For the text-containing cell, return its midpoint in [x, y] coordinate format. 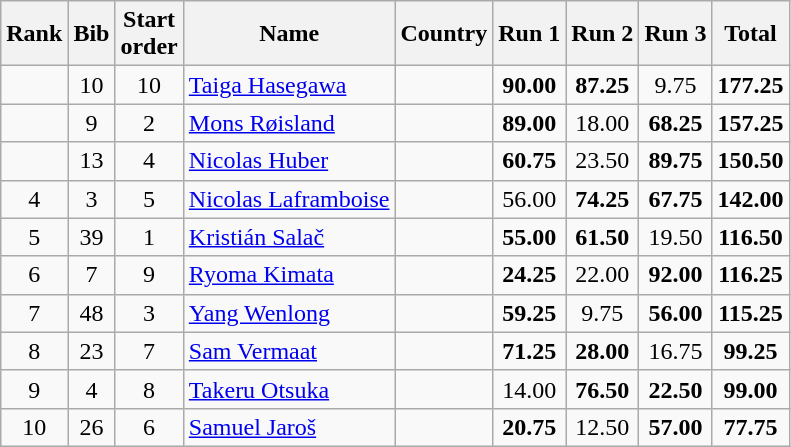
Rank [34, 34]
Taiga Hasegawa [289, 85]
Takeru Otsuka [289, 389]
115.25 [750, 313]
90.00 [530, 85]
Country [444, 34]
60.75 [530, 161]
48 [92, 313]
Total [750, 34]
22.00 [602, 275]
23 [92, 351]
67.75 [676, 199]
150.50 [750, 161]
23.50 [602, 161]
61.50 [602, 237]
68.25 [676, 123]
Bib [92, 34]
71.25 [530, 351]
57.00 [676, 427]
89.00 [530, 123]
76.50 [602, 389]
Kristián Salač [289, 237]
Run 1 [530, 34]
116.25 [750, 275]
Ryoma Kimata [289, 275]
20.75 [530, 427]
28.00 [602, 351]
Yang Wenlong [289, 313]
12.50 [602, 427]
13 [92, 161]
26 [92, 427]
39 [92, 237]
16.75 [676, 351]
Nicolas Laframboise [289, 199]
177.25 [750, 85]
2 [149, 123]
77.75 [750, 427]
Samuel Jaroš [289, 427]
74.25 [602, 199]
99.00 [750, 389]
14.00 [530, 389]
89.75 [676, 161]
18.00 [602, 123]
157.25 [750, 123]
Run 3 [676, 34]
1 [149, 237]
24.25 [530, 275]
Nicolas Huber [289, 161]
87.25 [602, 85]
19.50 [676, 237]
92.00 [676, 275]
Run 2 [602, 34]
Name [289, 34]
Startorder [149, 34]
Sam Vermaat [289, 351]
22.50 [676, 389]
59.25 [530, 313]
142.00 [750, 199]
116.50 [750, 237]
Mons Røisland [289, 123]
55.00 [530, 237]
99.25 [750, 351]
